For the text-containing cell, return its midpoint in (x, y) coordinate format. 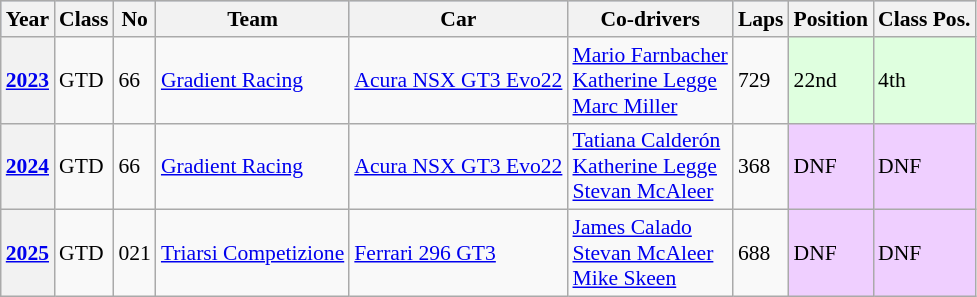
Tatiana Calderón Katherine Legge Stevan McAleer (650, 166)
Triarsi Competizione (252, 254)
021 (134, 254)
22nd (831, 80)
Car (458, 19)
2023 (28, 80)
Ferrari 296 GT3 (458, 254)
Laps (761, 19)
4th (924, 80)
Mario Farnbacher Katherine Legge Marc Miller (650, 80)
Co-drivers (650, 19)
Year (28, 19)
Class (84, 19)
368 (761, 166)
Class Pos. (924, 19)
Team (252, 19)
688 (761, 254)
James Calado Stevan McAleer Mike Skeen (650, 254)
No (134, 19)
2025 (28, 254)
Position (831, 19)
2024 (28, 166)
729 (761, 80)
